Find where the given text appears and provide that cell's center as (X, Y) coordinate. 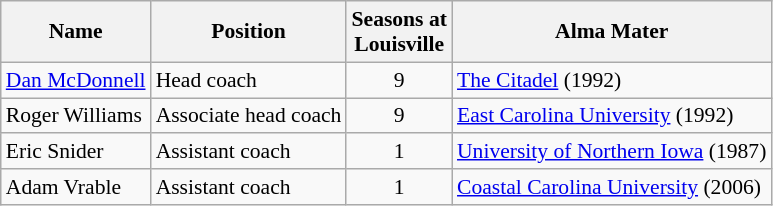
Adam Vrable (76, 187)
Alma Mater (612, 32)
Roger Williams (76, 116)
Associate head coach (249, 116)
Eric Snider (76, 152)
Position (249, 32)
Seasons atLouisville (398, 32)
East Carolina University (1992) (612, 116)
The Citadel (1992) (612, 80)
Coastal Carolina University (2006) (612, 187)
Head coach (249, 80)
University of Northern Iowa (1987) (612, 152)
Name (76, 32)
Dan McDonnell (76, 80)
